Provide the [X, Y] coordinate of the cell's center where the given text is located.  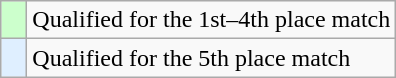
Qualified for the 5th place match [212, 58]
Qualified for the 1st–4th place match [212, 20]
